Detect which cell encompasses the target text, then output its (X, Y) center coordinate. 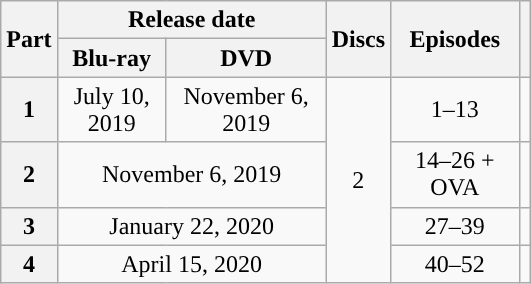
Discs (358, 39)
Blu-ray (112, 58)
DVD (246, 58)
1 (29, 110)
1–13 (455, 110)
Episodes (455, 39)
40–52 (455, 264)
Part (29, 39)
27–39 (455, 226)
14–26 + OVA (455, 174)
January 22, 2020 (192, 226)
3 (29, 226)
Release date (192, 20)
4 (29, 264)
July 10, 2019 (112, 110)
April 15, 2020 (192, 264)
